Find where the given text appears and provide that cell's center as [X, Y] coordinate. 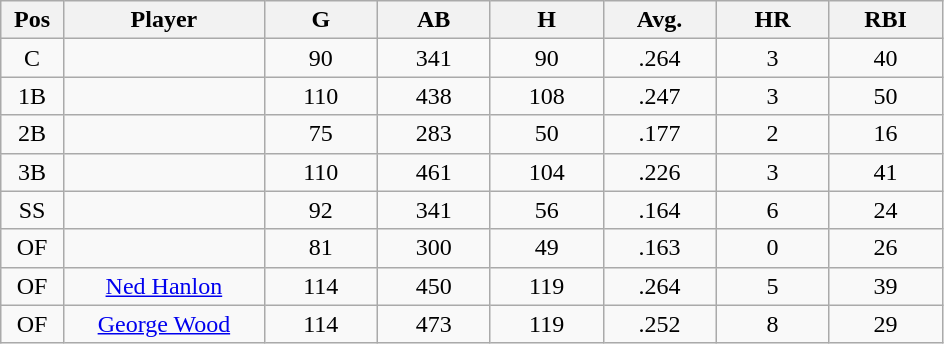
H [546, 20]
5 [772, 286]
108 [546, 96]
49 [546, 248]
Player [164, 20]
.164 [660, 210]
438 [434, 96]
41 [886, 172]
C [32, 58]
AB [434, 20]
2 [772, 134]
Ned Hanlon [164, 286]
39 [886, 286]
.247 [660, 96]
16 [886, 134]
300 [434, 248]
40 [886, 58]
G [320, 20]
HR [772, 20]
George Wood [164, 324]
92 [320, 210]
RBI [886, 20]
104 [546, 172]
56 [546, 210]
29 [886, 324]
8 [772, 324]
81 [320, 248]
2B [32, 134]
283 [434, 134]
.226 [660, 172]
.252 [660, 324]
Pos [32, 20]
Avg. [660, 20]
75 [320, 134]
1B [32, 96]
3B [32, 172]
.177 [660, 134]
473 [434, 324]
0 [772, 248]
24 [886, 210]
461 [434, 172]
6 [772, 210]
450 [434, 286]
26 [886, 248]
SS [32, 210]
.163 [660, 248]
